Determine the [X, Y] coordinate at the center of the cell enclosing the given text.  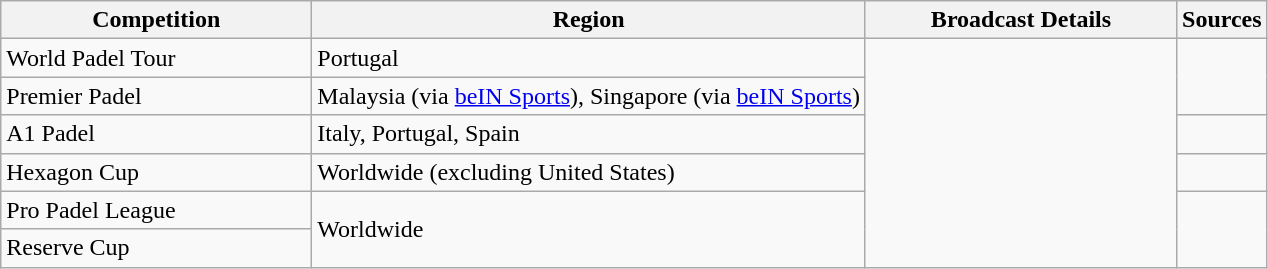
Broadcast Details [1020, 20]
Worldwide (excluding United States) [589, 172]
Malaysia (via beIN Sports), Singapore (via beIN Sports) [589, 96]
Worldwide [589, 229]
Sources [1222, 20]
World Padel Tour [156, 58]
Competition [156, 20]
Premier Padel [156, 96]
Portugal [589, 58]
Reserve Cup [156, 248]
A1 Padel [156, 134]
Pro Padel League [156, 210]
Region [589, 20]
Italy, Portugal, Spain [589, 134]
Hexagon Cup [156, 172]
